Return [x, y] of the center of cell containing provided text 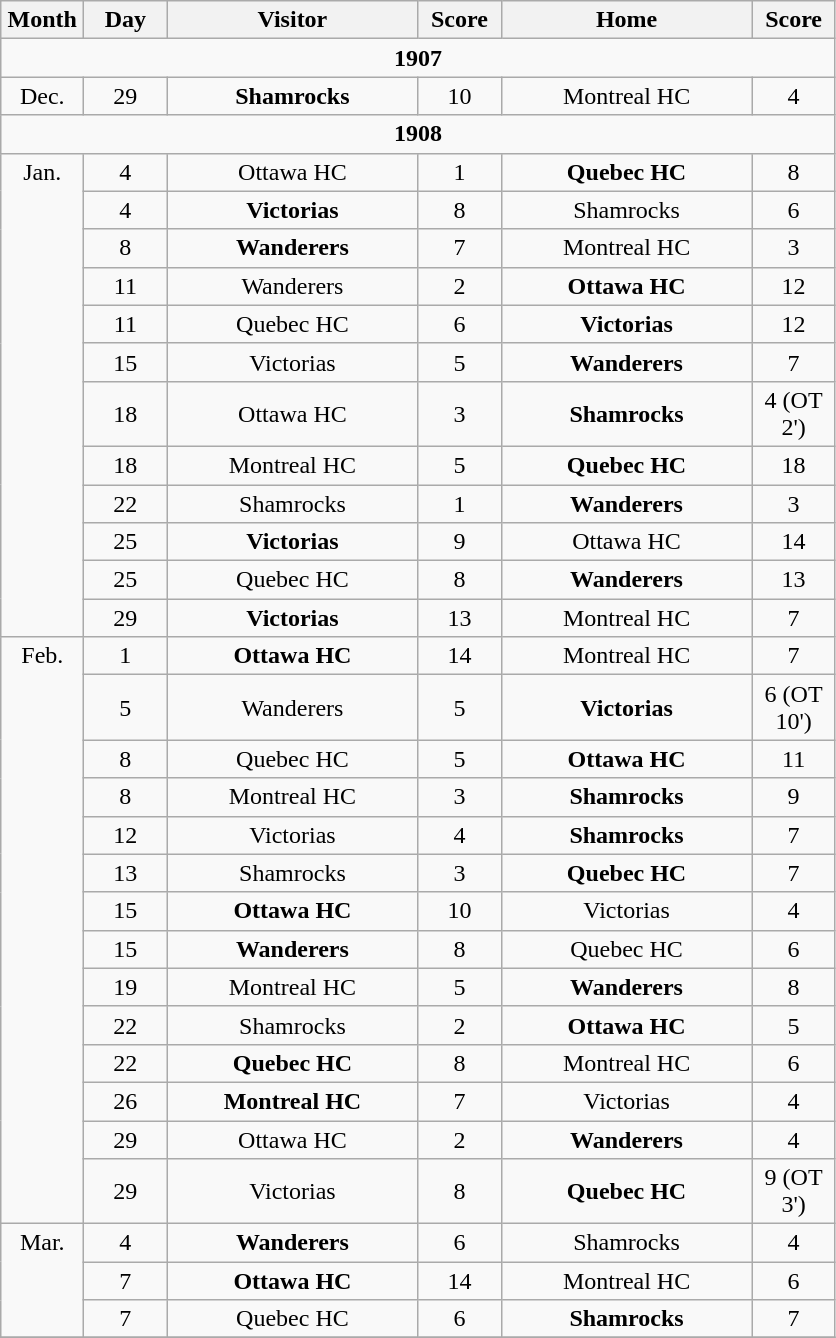
19 [126, 987]
Visitor [292, 20]
26 [126, 1101]
Home [626, 20]
Feb. [42, 930]
Day [126, 20]
Month [42, 20]
1907 [418, 58]
6 (OT 10') [794, 708]
4 (OT 2') [794, 414]
1908 [418, 134]
Dec. [42, 96]
9 (OT 3') [794, 1192]
Jan. [42, 395]
Mar. [42, 1281]
